Identify which cell holds the provided text, then report its (x, y) central coordinate. 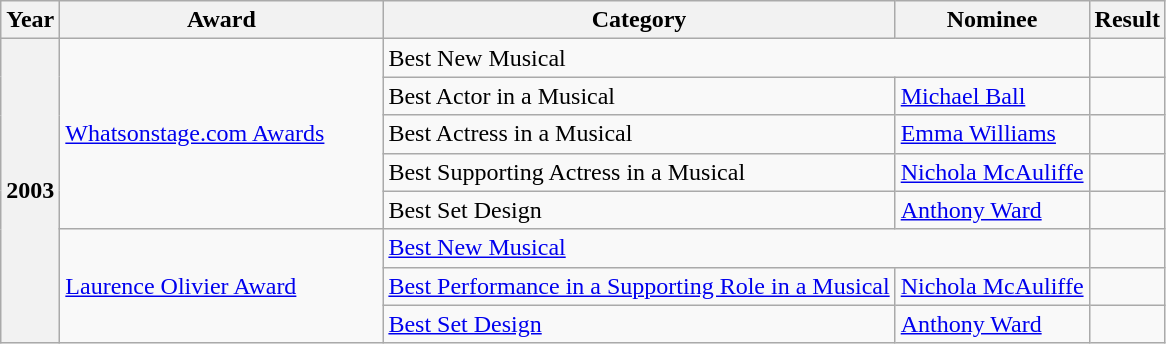
Nominee (992, 20)
Award (222, 20)
Category (639, 20)
Best Performance in a Supporting Role in a Musical (639, 286)
Emma Williams (992, 134)
Whatsonstage.com Awards (222, 134)
Best Actor in a Musical (639, 96)
Michael Ball (992, 96)
Laurence Olivier Award (222, 286)
Best Supporting Actress in a Musical (639, 172)
Result (1127, 20)
2003 (30, 191)
Year (30, 20)
Best Actress in a Musical (639, 134)
